Return the (X, Y) coordinate for the center point of the cell that contains the specified text.  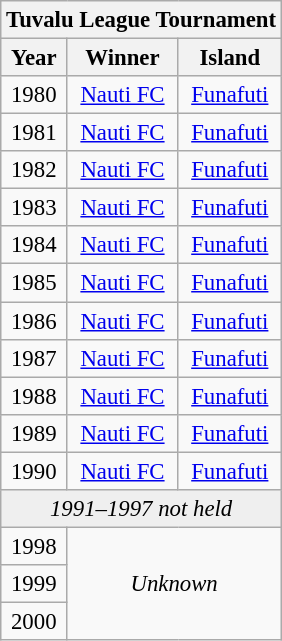
1990 (34, 471)
1984 (34, 245)
Winner (122, 58)
1986 (34, 321)
1987 (34, 358)
Year (34, 58)
1982 (34, 170)
1981 (34, 133)
1980 (34, 95)
2000 (34, 621)
Unknown (174, 584)
1989 (34, 433)
Tuvalu League Tournament (142, 20)
1983 (34, 208)
Island (230, 58)
1999 (34, 584)
1998 (34, 546)
1991–1997 not held (142, 509)
1988 (34, 396)
1985 (34, 283)
